Pinpoint the cell where the given text exists, returning its (X, Y) midpoint coordinate. 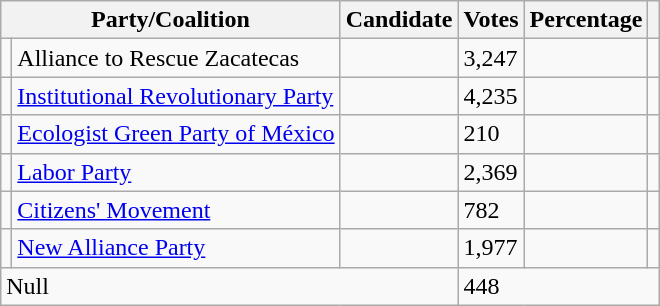
Party/Coalition (170, 20)
Null (230, 286)
Institutional Revolutionary Party (176, 96)
4,235 (491, 96)
Percentage (586, 20)
448 (558, 286)
3,247 (491, 58)
Votes (491, 20)
1,977 (491, 248)
Ecologist Green Party of México (176, 134)
New Alliance Party (176, 248)
210 (491, 134)
Alliance to Rescue Zacatecas (176, 58)
Citizens' Movement (176, 210)
Labor Party (176, 172)
782 (491, 210)
2,369 (491, 172)
Candidate (399, 20)
